Capture the cell that displays the provided text and extract its (x, y) central coordinate. 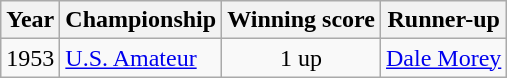
1 up (302, 58)
1953 (30, 58)
Runner-up (444, 20)
Dale Morey (444, 58)
Winning score (302, 20)
Year (30, 20)
U.S. Amateur (141, 58)
Championship (141, 20)
